Capture the cell that displays the provided text and extract its [x, y] central coordinate. 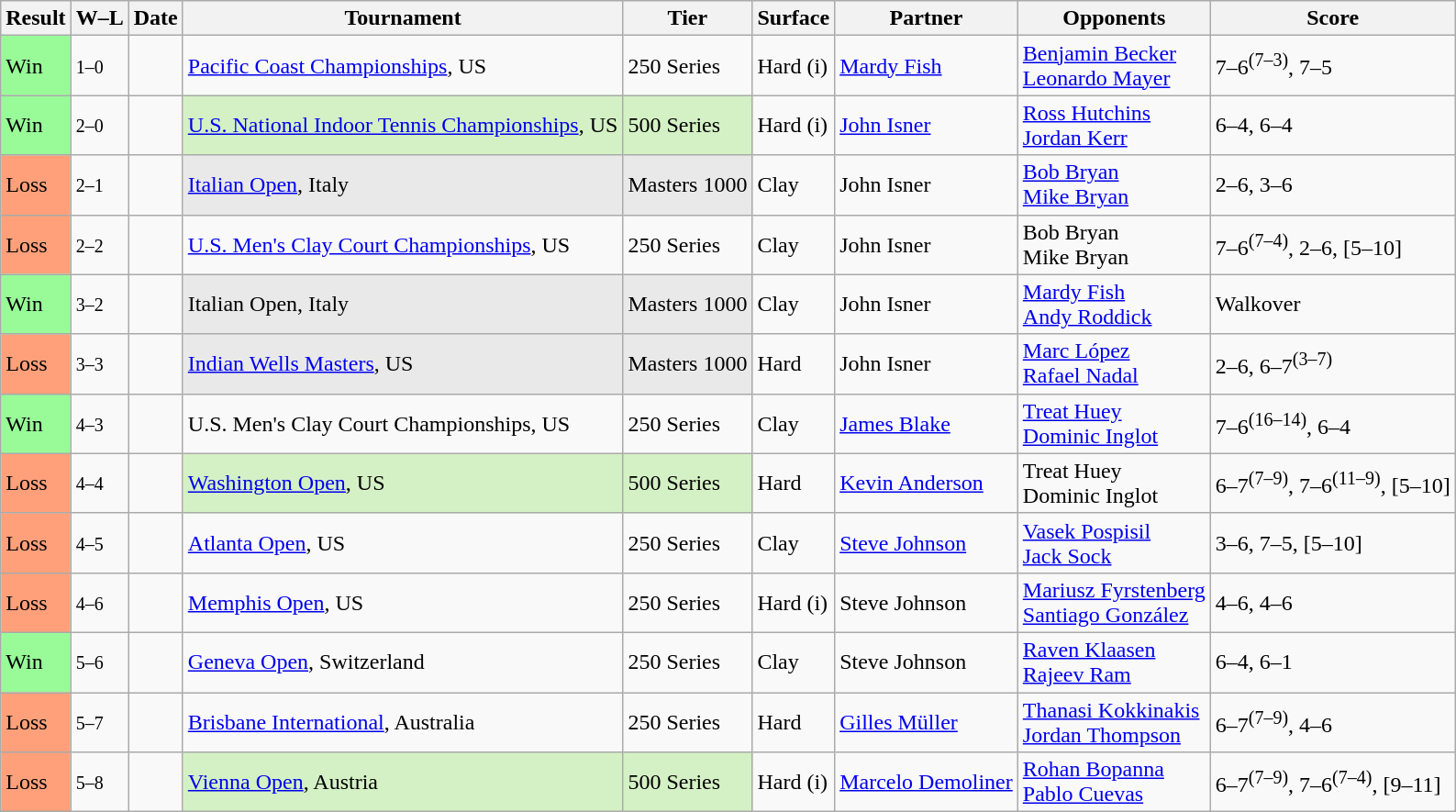
6–4, 6–1 [1332, 662]
Mariusz Fyrstenberg Santiago González [1114, 602]
2–0 [99, 125]
U.S. National Indoor Tennis Championships, US [403, 125]
4–4 [99, 483]
Surface [794, 18]
Atlanta Open, US [403, 543]
Vasek Pospisil Jack Sock [1114, 543]
Ross Hutchins Jordan Kerr [1114, 125]
Partner [927, 18]
Geneva Open, Switzerland [403, 662]
Thanasi Kokkinakis Jordan Thompson [1114, 721]
Tier [688, 18]
Gilles Müller [927, 721]
2–2 [99, 244]
2–6, 6–7(3–7) [1332, 363]
3–2 [99, 305]
6–4, 6–4 [1332, 125]
2–6, 3–6 [1332, 185]
6–7(7–9), 7–6(7–4), [9–11] [1332, 782]
5–8 [99, 782]
4–6, 4–6 [1332, 602]
6–7(7–9), 4–6 [1332, 721]
Benjamin Becker Leonardo Mayer [1114, 66]
7–6(7–3), 7–5 [1332, 66]
5–6 [99, 662]
Rohan Bopanna Pablo Cuevas [1114, 782]
James Blake [927, 424]
3–6, 7–5, [5–10] [1332, 543]
4–5 [99, 543]
Mardy Fish Andy Roddick [1114, 305]
W–L [99, 18]
Opponents [1114, 18]
Walkover [1332, 305]
Vienna Open, Austria [403, 782]
4–6 [99, 602]
1–0 [99, 66]
2–1 [99, 185]
5–7 [99, 721]
4–3 [99, 424]
3–3 [99, 363]
7–6(16–14), 6–4 [1332, 424]
Kevin Anderson [927, 483]
Memphis Open, US [403, 602]
Washington Open, US [403, 483]
Raven Klaasen Rajeev Ram [1114, 662]
Date [156, 18]
Indian Wells Masters, US [403, 363]
7–6(7–4), 2–6, [5–10] [1332, 244]
6–7(7–9), 7–6(11–9), [5–10] [1332, 483]
Brisbane International, Australia [403, 721]
Score [1332, 18]
Tournament [403, 18]
Pacific Coast Championships, US [403, 66]
Marcelo Demoliner [927, 782]
Mardy Fish [927, 66]
Result [36, 18]
Marc López Rafael Nadal [1114, 363]
